Return the [x, y] coordinate for the center point of the cell that contains the specified text.  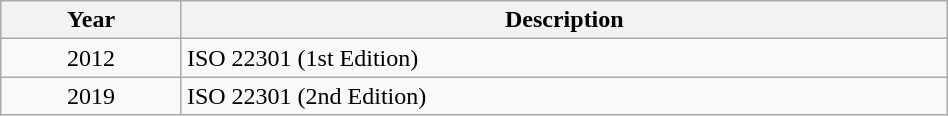
ISO 22301 (2nd Edition) [564, 96]
2012 [92, 58]
2019 [92, 96]
ISO 22301 (1st Edition) [564, 58]
Description [564, 20]
Year [92, 20]
